Pinpoint the cell where the given text exists, returning its [x, y] midpoint coordinate. 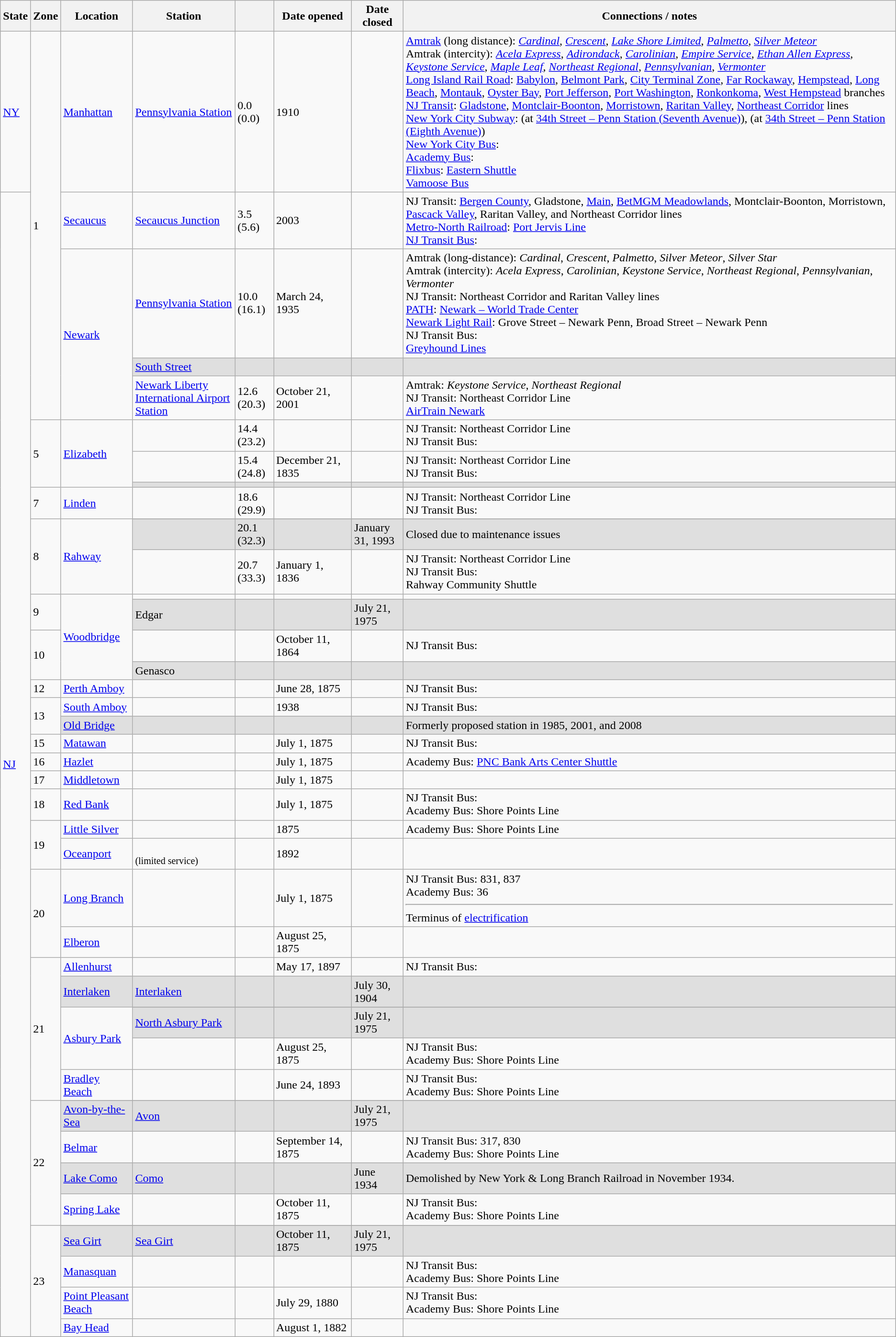
3.5 (5.6) [255, 220]
January 1, 1836 [313, 572]
14.4 (23.2) [255, 436]
8 [46, 556]
Spring Lake [97, 1209]
Academy Bus: Shore Points Line [649, 829]
Matawan [97, 743]
20 [46, 913]
Secaucus Junction [184, 220]
Elberon [97, 942]
10 [46, 655]
7 [46, 503]
18.6 (29.9) [255, 503]
Edgar [184, 615]
1875 [313, 829]
Closed due to maintenance issues [649, 534]
Date closed [378, 16]
Secaucus [97, 220]
22 [46, 1163]
October 21, 2001 [313, 398]
Point Pleasant Beach [97, 1303]
NY [15, 112]
March 24, 1935 [313, 303]
Hazlet [97, 762]
18 [46, 804]
July 30, 1904 [378, 991]
Zone [46, 16]
Elizabeth [97, 454]
Location [97, 16]
September 14, 1875 [313, 1147]
Date opened [313, 16]
Old Bridge [97, 725]
Manhattan [97, 112]
12 [46, 689]
NJ Transit Bus: 317, 830Academy Bus: Shore Points Line [649, 1147]
2003 [313, 220]
0.0 (0.0) [255, 112]
Bay Head [97, 1327]
Amtrak: Keystone Service, Northeast RegionalNJ Transit: Northeast Corridor LineAirTrain Newark [649, 398]
Red Bank [97, 804]
June 1934 [378, 1179]
December 21, 1835 [313, 466]
12.6 (20.3) [255, 398]
South Street [184, 367]
Connections / notes [649, 16]
5 [46, 454]
August 1, 1882 [313, 1327]
13 [46, 716]
Manasquan [97, 1271]
South Amboy [97, 707]
Middletown [97, 780]
16 [46, 762]
Rahway [97, 556]
June 28, 1875 [313, 689]
State [15, 16]
1 [46, 226]
Avon [184, 1116]
June 24, 1893 [313, 1085]
Allenhurst [97, 966]
9 [46, 612]
Long Branch [97, 898]
20.7 (33.3) [255, 572]
October 11, 1864 [313, 646]
21 [46, 1029]
Academy Bus: PNC Bank Arts Center Shuttle [649, 762]
(limited service) [184, 854]
Bradley Beach [97, 1085]
Belmar [97, 1147]
January 31, 1993 [378, 534]
17 [46, 780]
19 [46, 844]
Demolished by New York & Long Branch Railroad in November 1934. [649, 1179]
Como [184, 1179]
1910 [313, 112]
Newark [97, 334]
Avon-by-the-Sea [97, 1116]
North Asbury Park [184, 1022]
Woodbridge [97, 637]
Perth Amboy [97, 689]
1938 [313, 707]
Station [184, 16]
23 [46, 1281]
NJ Transit Bus: 831, 837Academy Bus: 36Terminus of electrification [649, 898]
Lake Como [97, 1179]
Newark Liberty International Airport Station [184, 398]
Oceanport [97, 854]
Linden [97, 503]
July 29, 1880 [313, 1303]
15 [46, 743]
Genasco [184, 671]
15.4 (24.8) [255, 466]
20.1 (32.3) [255, 534]
Asbury Park [97, 1038]
1892 [313, 854]
NJ Transit: Northeast Corridor LineNJ Transit Bus: Rahway Community Shuttle [649, 572]
May 17, 1897 [313, 966]
Formerly proposed station in 1985, 2001, and 2008 [649, 725]
10.0 (16.1) [255, 303]
NJ [15, 764]
Little Silver [97, 829]
